Identify which cell holds the provided text, then report its (X, Y) central coordinate. 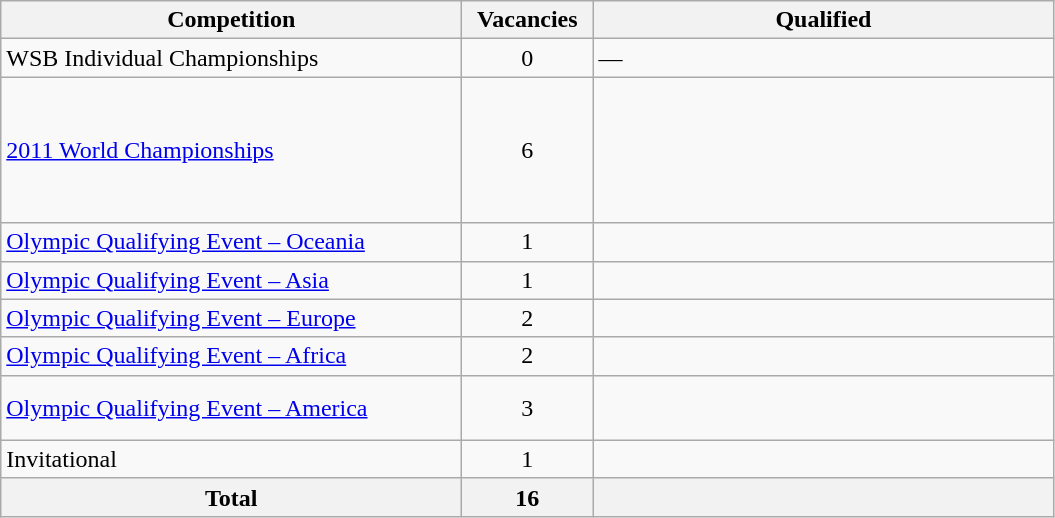
Olympic Qualifying Event – Oceania (232, 242)
3 (528, 408)
Olympic Qualifying Event – Asia (232, 280)
2011 World Championships (232, 150)
0 (528, 58)
16 (528, 497)
6 (528, 150)
Competition (232, 20)
Invitational (232, 459)
Olympic Qualifying Event – Africa (232, 356)
Vacancies (528, 20)
Olympic Qualifying Event – Europe (232, 318)
Total (232, 497)
Qualified (824, 20)
Olympic Qualifying Event – America (232, 408)
— (824, 58)
WSB Individual Championships (232, 58)
